Detect which cell encompasses the target text, then output its [X, Y] center coordinate. 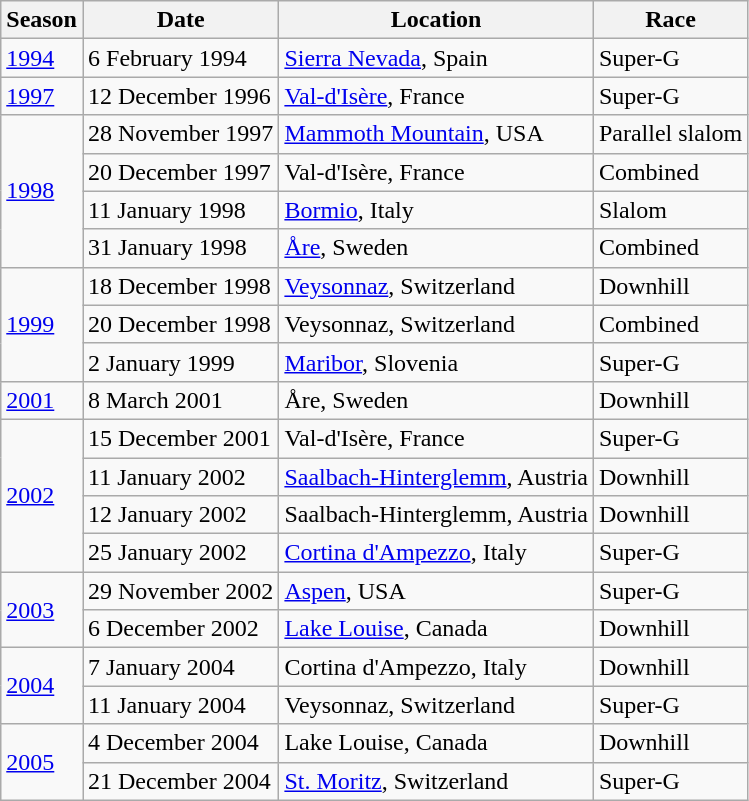
Season [42, 20]
11 January 2004 [180, 705]
2002 [42, 495]
Slalom [670, 210]
28 November 1997 [180, 134]
1999 [42, 324]
2001 [42, 400]
1997 [42, 96]
15 December 2001 [180, 438]
31 January 1998 [180, 248]
12 December 1996 [180, 96]
6 December 2002 [180, 629]
St. Moritz, Switzerland [436, 781]
Bormio, Italy [436, 210]
4 December 2004 [180, 743]
25 January 2002 [180, 553]
6 February 1994 [180, 58]
1998 [42, 191]
8 March 2001 [180, 400]
Parallel slalom [670, 134]
2003 [42, 610]
Race [670, 20]
Sierra Nevada, Spain [436, 58]
7 January 2004 [180, 667]
20 December 1997 [180, 172]
Maribor, Slovenia [436, 362]
2004 [42, 686]
11 January 1998 [180, 210]
Aspen, USA [436, 591]
11 January 2002 [180, 477]
Mammoth Mountain, USA [436, 134]
Location [436, 20]
29 November 2002 [180, 591]
21 December 2004 [180, 781]
18 December 1998 [180, 286]
Date [180, 20]
1994 [42, 58]
2005 [42, 762]
2 January 1999 [180, 362]
20 December 1998 [180, 324]
12 January 2002 [180, 515]
